Return [X, Y] of the center of cell containing provided text 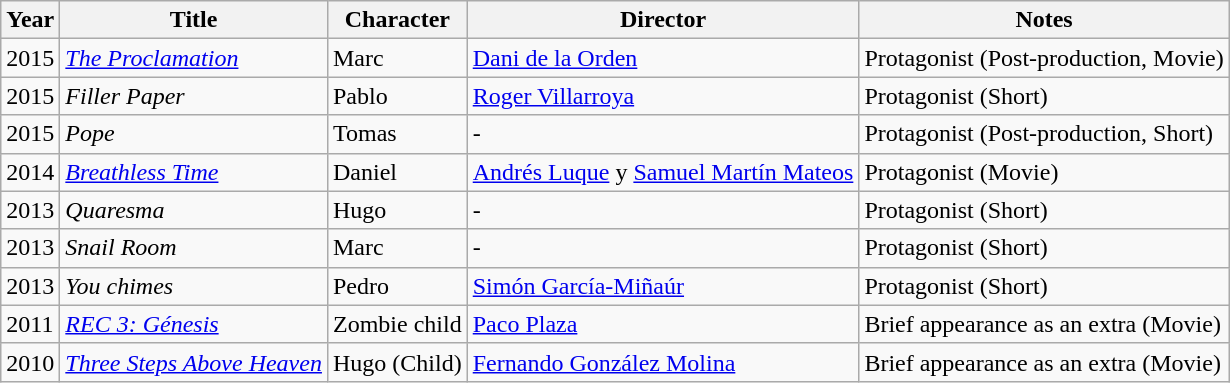
Three Steps Above Heaven [194, 362]
Title [194, 20]
Paco Plaza [663, 324]
Breathless Time [194, 172]
Character [397, 20]
Year [30, 20]
Protagonist (Post-production, Short) [1044, 134]
Hugo [397, 210]
Protagonist (Post-production, Movie) [1044, 58]
The Proclamation [194, 58]
2014 [30, 172]
Dani de la Orden [663, 58]
Snail Room [194, 248]
Pedro [397, 286]
Protagonist (Movie) [1044, 172]
Notes [1044, 20]
Fernando González Molina [663, 362]
Quaresma [194, 210]
Hugo (Child) [397, 362]
Roger Villarroya [663, 96]
Pope [194, 134]
REC 3: Génesis [194, 324]
Tomas [397, 134]
You chimes [194, 286]
2010 [30, 362]
Zombie child [397, 324]
Simón García-Miñaúr [663, 286]
Daniel [397, 172]
Andrés Luque y Samuel Martín Mateos [663, 172]
Filler Paper [194, 96]
Pablo [397, 96]
2011 [30, 324]
Director [663, 20]
